Scan for the cell matching the given text and deliver its (x, y) coordinate at center. 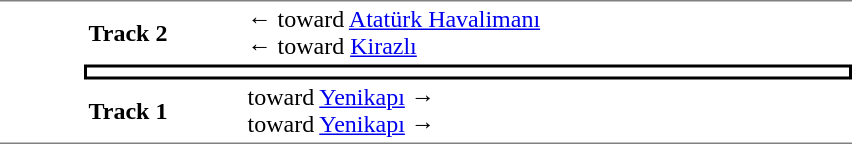
Track 1 (164, 112)
← toward Atatürk Havalimanı← toward Kirazlı (548, 32)
Track 2 (164, 32)
toward Yenikapı → toward Yenikapı → (548, 112)
